Extract the [x, y] coordinate from the center of the cell holding the provided text.  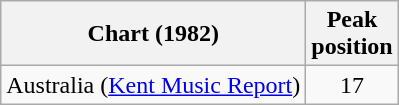
Chart (1982) [154, 34]
17 [352, 85]
Peakposition [352, 34]
Australia (Kent Music Report) [154, 85]
